Pinpoint the cell where the given text exists, returning its [X, Y] midpoint coordinate. 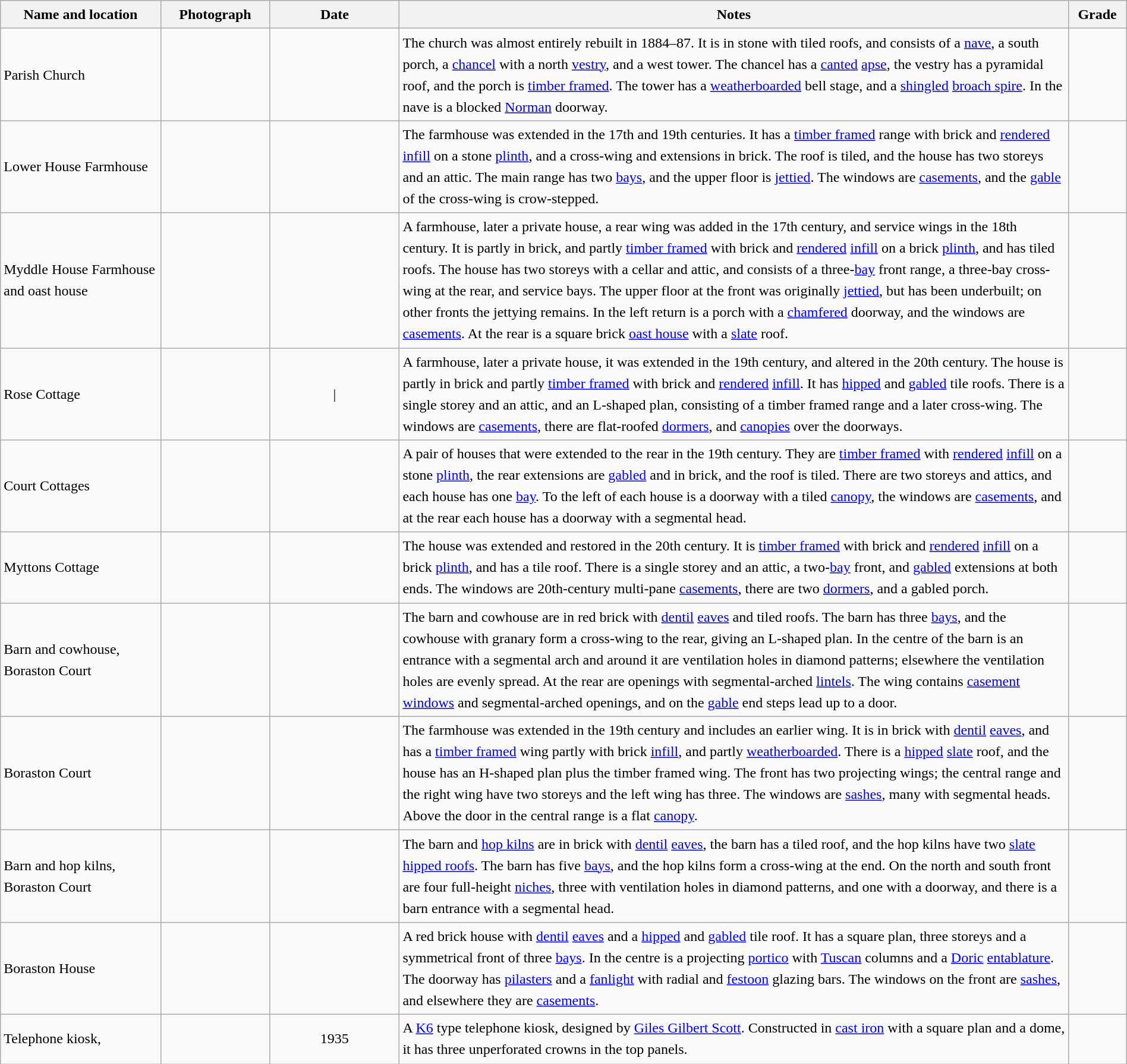
Myddle House Farmhouseand oast house [81, 281]
| [335, 394]
Court Cottages [81, 486]
Barn and cowhouse,Boraston Court [81, 660]
Lower House Farmhouse [81, 166]
Parish Church [81, 75]
Grade [1097, 14]
1935 [335, 1039]
Notes [734, 14]
Photograph [215, 14]
Date [335, 14]
Telephone kiosk, [81, 1039]
Rose Cottage [81, 394]
Myttons Cottage [81, 567]
Name and location [81, 14]
Barn and hop kilns,Boraston Court [81, 876]
Boraston House [81, 968]
Boraston Court [81, 773]
